Pinpoint the cell where the given text exists, returning its [X, Y] midpoint coordinate. 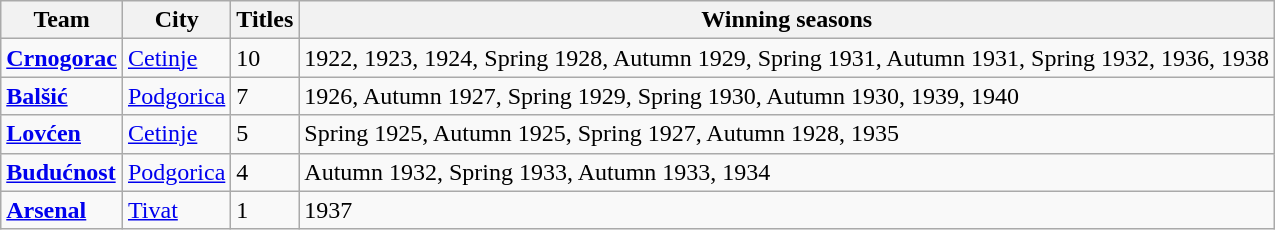
1922, 1923, 1924, Spring 1928, Autumn 1929, Spring 1931, Autumn 1931, Spring 1932, 1936, 1938 [787, 58]
4 [265, 172]
Autumn 1932, Spring 1933, Autumn 1933, 1934 [787, 172]
Crnogorac [62, 58]
Balšić [62, 96]
Arsenal [62, 210]
10 [265, 58]
Winning seasons [787, 20]
Tivat [176, 210]
Spring 1925, Autumn 1925, Spring 1927, Autumn 1928, 1935 [787, 134]
1937 [787, 210]
7 [265, 96]
City [176, 20]
Titles [265, 20]
Budućnost [62, 172]
1926, Autumn 1927, Spring 1929, Spring 1930, Autumn 1930, 1939, 1940 [787, 96]
5 [265, 134]
1 [265, 210]
Lovćen [62, 134]
Team [62, 20]
